Scan for the cell matching the given text and deliver its (x, y) coordinate at center. 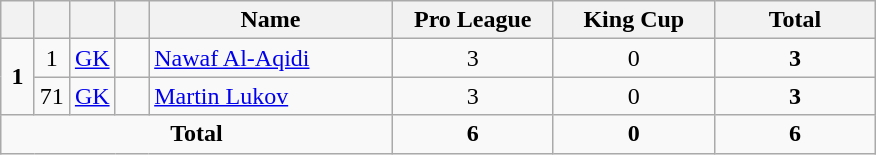
71 (52, 96)
Name (271, 20)
Pro League (472, 20)
Nawaf Al-Aqidi (271, 58)
King Cup (634, 20)
Martin Lukov (271, 96)
